Search for the cell housing the specified text and yield its [X, Y] center coordinate. 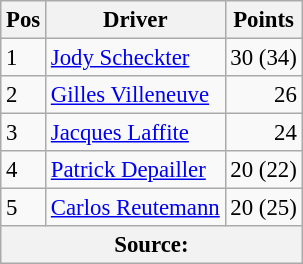
20 (25) [264, 208]
5 [24, 208]
30 (34) [264, 58]
3 [24, 133]
24 [264, 133]
Patrick Depailler [136, 170]
Points [264, 20]
26 [264, 95]
4 [24, 170]
Source: [152, 245]
20 (22) [264, 170]
Driver [136, 20]
Gilles Villeneuve [136, 95]
2 [24, 95]
Carlos Reutemann [136, 208]
1 [24, 58]
Jacques Laffite [136, 133]
Pos [24, 20]
Jody Scheckter [136, 58]
